Pinpoint the cell where the given text exists, returning its [x, y] midpoint coordinate. 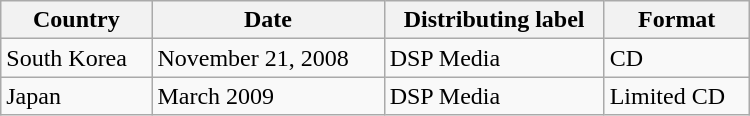
Limited CD [676, 96]
CD [676, 58]
Japan [76, 96]
March 2009 [268, 96]
South Korea [76, 58]
Date [268, 20]
Distributing label [494, 20]
November 21, 2008 [268, 58]
Format [676, 20]
Country [76, 20]
